For the text-containing cell, return its midpoint in [x, y] coordinate format. 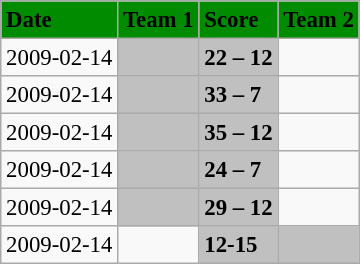
33 – 7 [238, 95]
Date [60, 20]
35 – 12 [238, 133]
22 – 12 [238, 57]
Team 2 [318, 20]
Team 1 [158, 20]
24 – 7 [238, 170]
29 – 12 [238, 208]
Score [238, 20]
12-15 [238, 245]
